Return the (x, y) coordinate for the center point of the cell that contains the specified text.  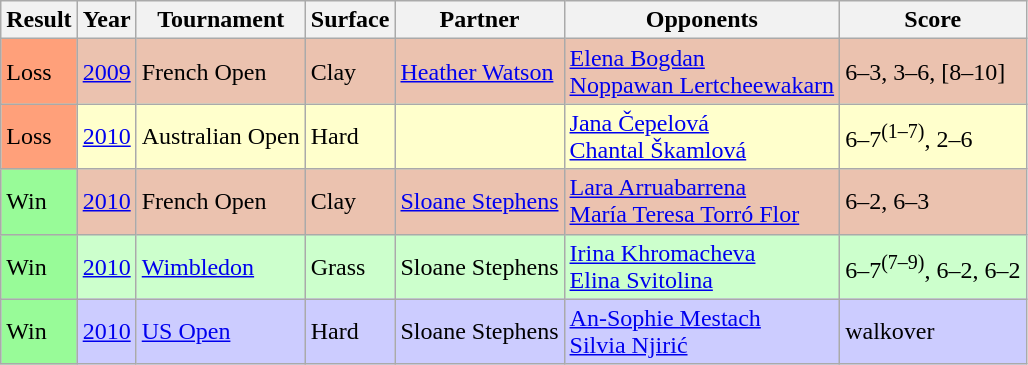
Elena Bogdan Noppawan Lertcheewakarn (702, 72)
Heather Watson (480, 72)
Partner (480, 20)
Jana Čepelová Chantal Škamlová (702, 136)
Result (39, 20)
Tournament (220, 20)
Grass (350, 266)
US Open (220, 332)
walkover (933, 332)
Australian Open (220, 136)
6–7(1–7), 2–6 (933, 136)
Year (106, 20)
Score (933, 20)
6–3, 3–6, [8–10] (933, 72)
6–2, 6–3 (933, 202)
Wimbledon (220, 266)
Lara Arruabarrena María Teresa Torró Flor (702, 202)
Opponents (702, 20)
Irina Khromacheva Elina Svitolina (702, 266)
6–7(7–9), 6–2, 6–2 (933, 266)
2009 (106, 72)
An-Sophie Mestach Silvia Njirić (702, 332)
Surface (350, 20)
